Scan for the cell matching the given text and deliver its (X, Y) coordinate at center. 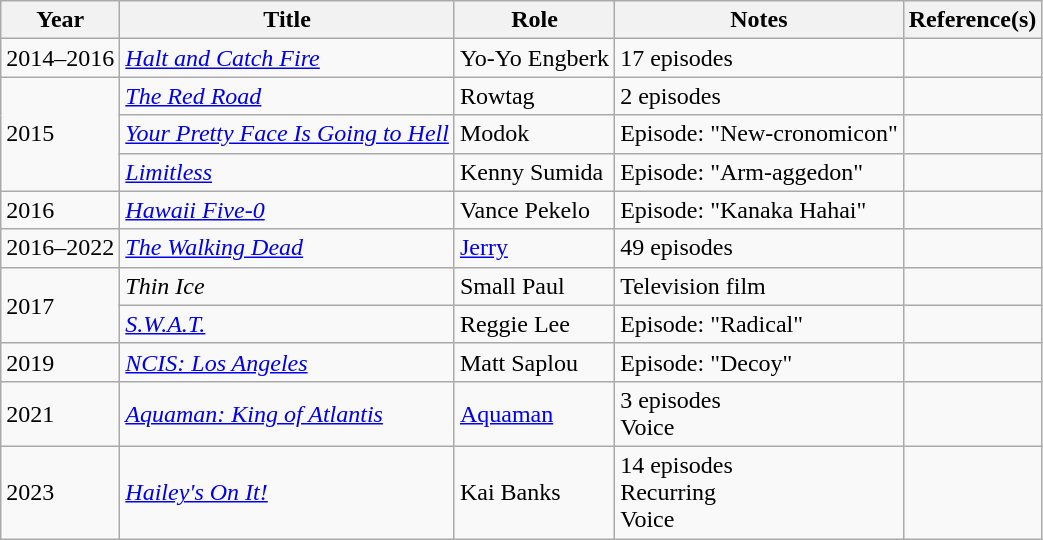
2021 (60, 414)
Jerry (534, 248)
Kenny Sumida (534, 172)
2 episodes (760, 96)
Episode: "Decoy" (760, 362)
Aquaman (534, 414)
Halt and Catch Fire (288, 58)
Aquaman: King of Atlantis (288, 414)
Year (60, 20)
The Red Road (288, 96)
Thin Ice (288, 286)
2016–2022 (60, 248)
14 episodesRecurringVoice (760, 492)
Kai Banks (534, 492)
Title (288, 20)
Hawaii Five-0 (288, 210)
Yo-Yo Engberk (534, 58)
Hailey's On It! (288, 492)
Reference(s) (972, 20)
S.W.A.T. (288, 324)
Episode: "Radical" (760, 324)
Notes (760, 20)
Modok (534, 134)
17 episodes (760, 58)
2015 (60, 134)
Matt Saplou (534, 362)
2019 (60, 362)
2023 (60, 492)
Episode: "Arm-aggedon" (760, 172)
Episode: "New-cronomicon" (760, 134)
Role (534, 20)
Rowtag (534, 96)
Small Paul (534, 286)
The Walking Dead (288, 248)
Reggie Lee (534, 324)
Episode: "Kanaka Hahai" (760, 210)
Television film (760, 286)
2016 (60, 210)
Limitless (288, 172)
3 episodesVoice (760, 414)
NCIS: Los Angeles (288, 362)
2017 (60, 305)
Vance Pekelo (534, 210)
49 episodes (760, 248)
Your Pretty Face Is Going to Hell (288, 134)
2014–2016 (60, 58)
